Detect which cell encompasses the target text, then output its [X, Y] center coordinate. 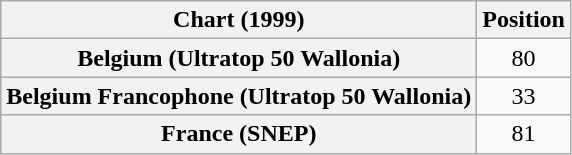
Belgium Francophone (Ultratop 50 Wallonia) [239, 96]
33 [524, 96]
80 [524, 58]
Chart (1999) [239, 20]
Belgium (Ultratop 50 Wallonia) [239, 58]
81 [524, 134]
France (SNEP) [239, 134]
Position [524, 20]
